Return the (x, y) coordinate for the center point of the cell that contains the specified text.  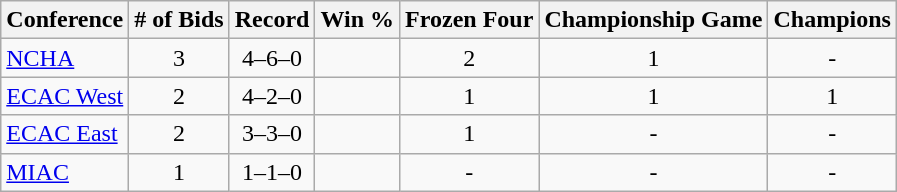
# of Bids (179, 20)
4–6–0 (272, 58)
4–2–0 (272, 96)
ECAC West (65, 96)
Frozen Four (470, 20)
MIAC (65, 172)
Champions (832, 20)
1–1–0 (272, 172)
NCHA (65, 58)
Record (272, 20)
3 (179, 58)
ECAC East (65, 134)
Conference (65, 20)
Championship Game (654, 20)
3–3–0 (272, 134)
Win % (358, 20)
